Locate the cell with the specified text and output its (X, Y) center coordinate. 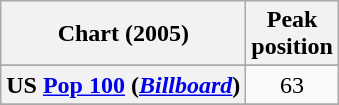
US Pop 100 (Billboard) (124, 85)
Peakposition (292, 34)
Chart (2005) (124, 34)
63 (292, 85)
